Return the (x, y) coordinate for the center point of the cell that contains the specified text.  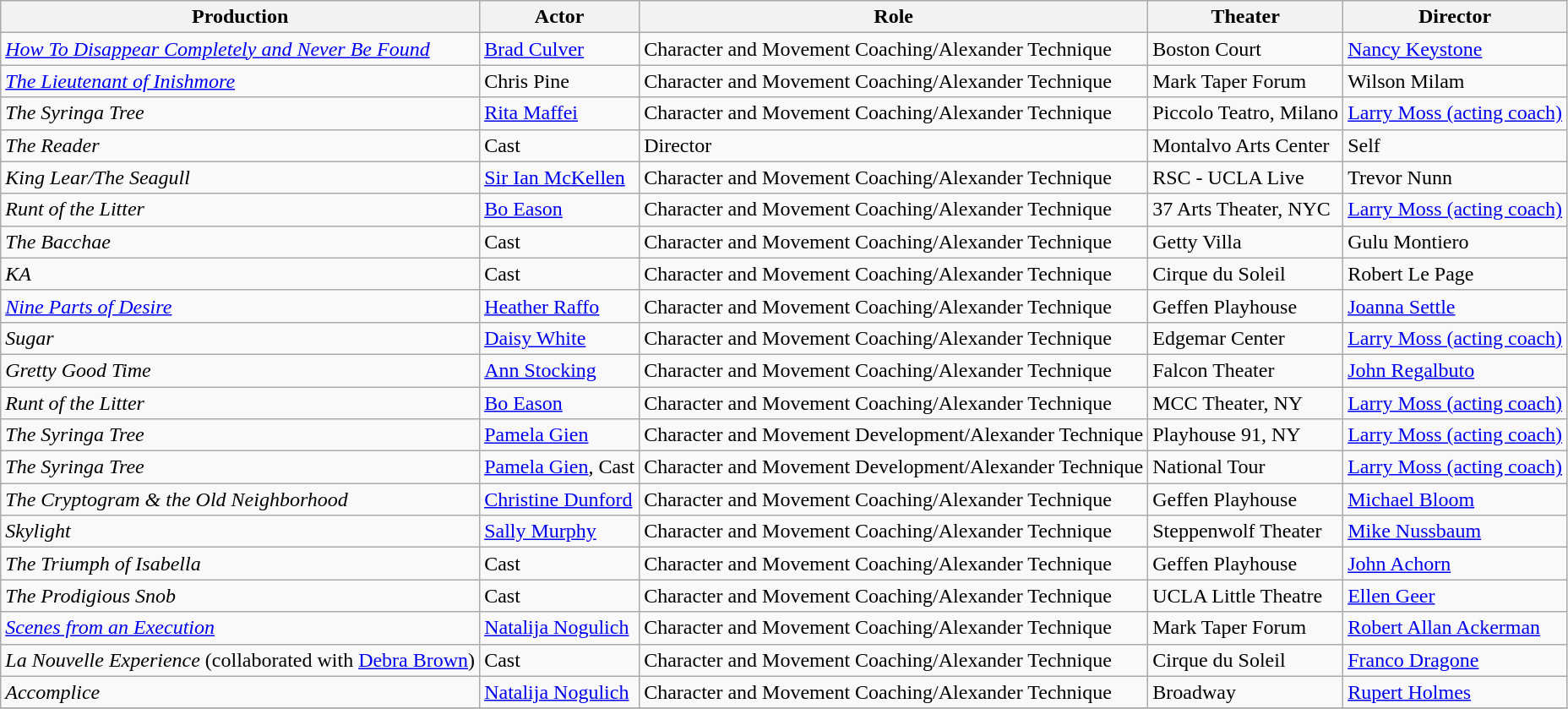
Skylight (240, 532)
The Bacchae (240, 242)
John Regalbuto (1455, 370)
KA (240, 274)
Trevor Nunn (1455, 177)
Mike Nussbaum (1455, 532)
Heather Raffo (559, 306)
John Achorn (1455, 564)
RSC - UCLA Live (1245, 177)
Rupert Holmes (1455, 692)
Theater (1245, 17)
Daisy White (559, 338)
UCLA Little Theatre (1245, 596)
Sally Murphy (559, 532)
The Lieutenant of Inishmore (240, 81)
Edgemar Center (1245, 338)
The Reader (240, 145)
Joanna Settle (1455, 306)
Boston Court (1245, 49)
Nine Parts of Desire (240, 306)
Steppenwolf Theater (1245, 532)
Michael Bloom (1455, 499)
Robert Le Page (1455, 274)
Scenes from an Execution (240, 628)
Falcon Theater (1245, 370)
Nancy Keystone (1455, 49)
Production (240, 17)
Self (1455, 145)
How To Disappear Completely and Never Be Found (240, 49)
Getty Villa (1245, 242)
Gretty Good Time (240, 370)
Pamela Gien (559, 435)
Sir Ian McKellen (559, 177)
La Nouvelle Experience (collaborated with Debra Brown) (240, 660)
The Triumph of Isabella (240, 564)
Chris Pine (559, 81)
Ellen Geer (1455, 596)
Actor (559, 17)
Brad Culver (559, 49)
MCC Theater, NY (1245, 403)
Playhouse 91, NY (1245, 435)
Franco Dragone (1455, 660)
National Tour (1245, 467)
Montalvo Arts Center (1245, 145)
Role (894, 17)
Sugar (240, 338)
Rita Maffei (559, 113)
The Prodigious Snob (240, 596)
37 Arts Theater, NYC (1245, 210)
Wilson Milam (1455, 81)
King Lear/The Seagull (240, 177)
Gulu Montiero (1455, 242)
Broadway (1245, 692)
Christine Dunford (559, 499)
Pamela Gien, Cast (559, 467)
Piccolo Teatro, Milano (1245, 113)
Robert Allan Ackerman (1455, 628)
Accomplice (240, 692)
The Cryptogram & the Old Neighborhood (240, 499)
Ann Stocking (559, 370)
